Pinpoint the cell where the given text exists, returning its [X, Y] midpoint coordinate. 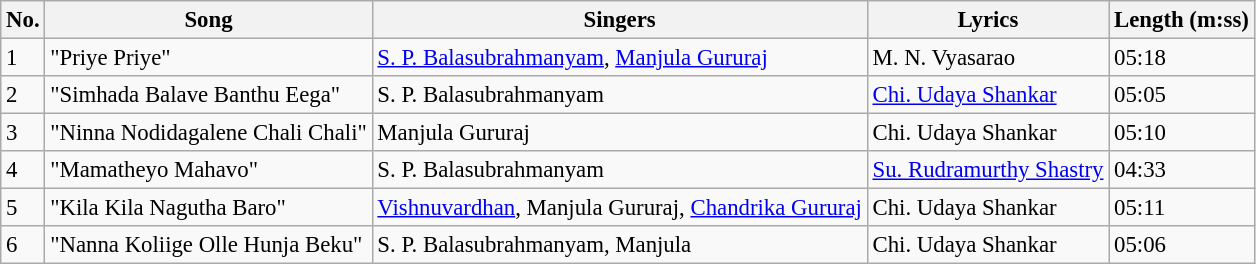
04:33 [1182, 170]
No. [23, 20]
Manjula Gururaj [620, 133]
4 [23, 170]
2 [23, 95]
"Kila Kila Nagutha Baro" [208, 208]
Su. Rudramurthy Shastry [988, 170]
5 [23, 208]
1 [23, 58]
"Nanna Koliige Olle Hunja Beku" [208, 245]
05:11 [1182, 208]
Song [208, 20]
"Simhada Balave Banthu Eega" [208, 95]
05:18 [1182, 58]
Vishnuvardhan, Manjula Gururaj, Chandrika Gururaj [620, 208]
S. P. Balasubrahmanyam, Manjula [620, 245]
05:05 [1182, 95]
05:10 [1182, 133]
6 [23, 245]
05:06 [1182, 245]
Singers [620, 20]
S. P. Balasubrahmanyam, Manjula Gururaj [620, 58]
3 [23, 133]
Length (m:ss) [1182, 20]
"Priye Priye" [208, 58]
M. N. Vyasarao [988, 58]
"Ninna Nodidagalene Chali Chali" [208, 133]
Lyrics [988, 20]
"Mamatheyo Mahavo" [208, 170]
